Capture the cell that displays the provided text and extract its [x, y] central coordinate. 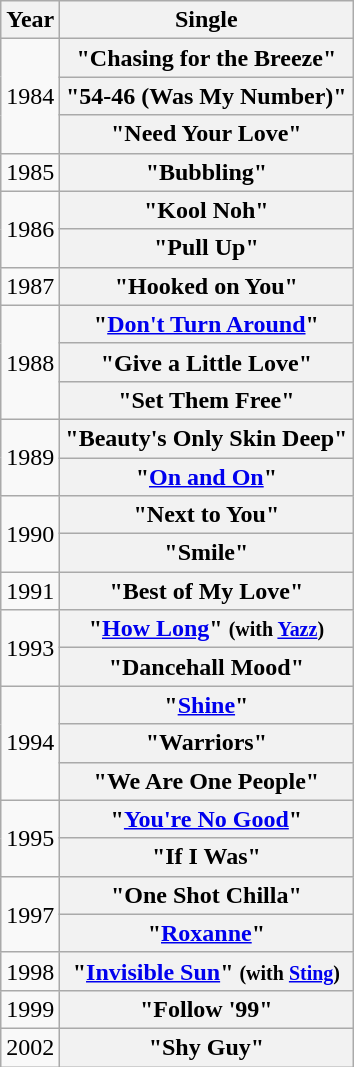
"Next to You" [206, 515]
"Smile" [206, 553]
"Kool Noh" [206, 210]
1985 [30, 172]
1997 [30, 914]
"Follow '99" [206, 1009]
"Best of My Love" [206, 591]
"Warriors" [206, 743]
"Chasing for the Breeze" [206, 58]
"Roxanne" [206, 933]
"One Shot Chilla" [206, 895]
"Invisible Sun" (with Sting) [206, 971]
"Shine" [206, 705]
"We Are One People" [206, 781]
"How Long" (with Yazz) [206, 629]
"Dancehall Mood" [206, 667]
2002 [30, 1047]
1986 [30, 229]
"Give a Little Love" [206, 362]
1999 [30, 1009]
1998 [30, 971]
"Hooked on You" [206, 286]
1984 [30, 96]
"Bubbling" [206, 172]
1988 [30, 362]
"You're No Good" [206, 819]
"Pull Up" [206, 248]
1993 [30, 648]
1987 [30, 286]
Year [30, 20]
1990 [30, 534]
1989 [30, 457]
Single [206, 20]
1991 [30, 591]
1994 [30, 743]
"On and On" [206, 477]
"Set Them Free" [206, 400]
1995 [30, 838]
"Don't Turn Around" [206, 324]
"Shy Guy" [206, 1047]
"If I Was" [206, 857]
"Need Your Love" [206, 134]
"Beauty's Only Skin Deep" [206, 438]
"54-46 (Was My Number)" [206, 96]
